Determine the [x, y] coordinate at the center of the cell enclosing the given text.  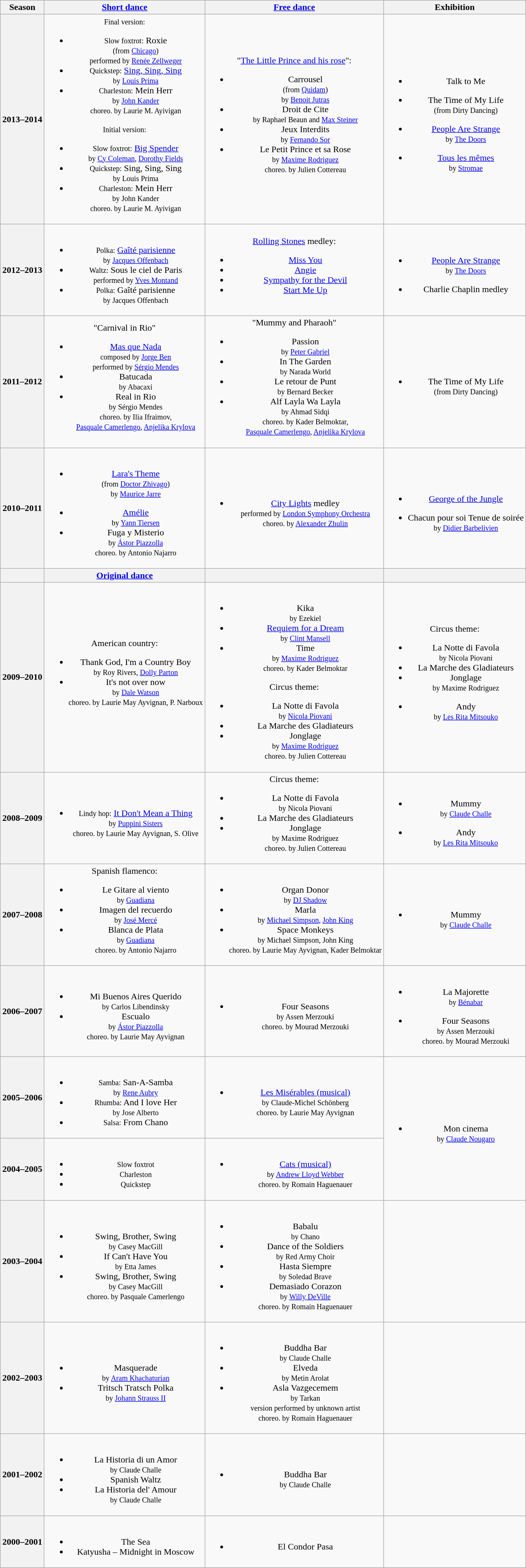
Cats (musical) by Andrew Lloyd Webber choreo. by Romain Haguenauer [294, 1169]
2010–2011 [22, 508]
Les Misérables (musical) by Claude-Michel Schönberg choreo. by Laurie May Ayvignan [294, 1097]
2009–2010 [22, 677]
Season [22, 7]
2004–2005 [22, 1169]
Free dance [294, 7]
Circus theme:La Notte di Favola by Nicola Piovani La Marche des GladiateursJonglage by Maxime Rodriguez choreo. by Julien Cottereau [294, 818]
Original dance [125, 575]
American country:Thank God, I'm a Country Boy by Roy Rivers, Dolly Parton It's not over now by Dale Watson choreo. by Laurie May Ayvignan, P. Narboux [125, 677]
2007–2008 [22, 915]
City Lights medley performed by London Symphony Orchestra choreo. by Alexander Zhulin [294, 508]
Lindy hop: It Don't Mean a Thing by Puppini Sisters choreo. by Laurie May Ayvignan, S. Olive [125, 818]
The Time of My Life (from Dirty Dancing) [455, 382]
La Majorette by Bénabar Four Seasons by Assen Merzouki choreo. by Mourad Merzouki [455, 1011]
Rolling Stones medley:Miss YouAngieSympathy for the DevilStart Me Up [294, 270]
The SeaKatyusha – Midnight in Moscow [125, 1542]
2003–2004 [22, 1261]
El Condor Pasa [294, 1542]
Masquerade by Aram Khachaturian Tritsch Tratsch Polka by Johann Strauss II [125, 1378]
2002–2003 [22, 1378]
Buddha Bar by Claude Challe Elveda by Metin Arolat Asla Vazgecemem by Tarkan version performed by unknown artist choreo. by Romain Haguenauer [294, 1378]
Polka: Gaîté parisienne by Jacques Offenbach Waltz: Sous le ciel de Paris performed by Yves Montand Polka: Gaîté parisienne by Jacques Offenbach [125, 270]
2001–2002 [22, 1475]
2006–2007 [22, 1011]
People Are Strange by The Doors Charlie Chaplin medley [455, 270]
Spanish flamenco:Le Gitare al viento by Guadiana Imagen del recuerdo by José Mercé Blanca de Plata by Guadiana choreo. by Antonio Najarro [125, 915]
Lara's Theme (from Doctor Zhivago) by Maurice Jarre Amélie by Yann Tiersen Fuga y Misterio by Ástor Piazzolla choreo. by Antonio Najarro [125, 508]
Short dance [125, 7]
Exhibition [455, 7]
Mon cinema by Claude Nougaro [455, 1128]
Circus theme:La Notte di Favola by Nicola Piovani La Marche des GladiateursJonglage by Maxime Rodriguez Andy by Les Rita Mitsouko [455, 677]
Mi Buenos Aires Querido by Carlos Libendinsky Escualo by Ástor Piazzolla choreo. by Laurie May Ayvignan [125, 1011]
Swing, Brother, Swing by Casey MacGill If Can't Have You by Etta James Swing, Brother, Swing by Casey MacGill choreo. by Pasquale Camerlengo [125, 1261]
Four Seasons by Assen Merzouki choreo. by Mourad Merzouki [294, 1011]
Slow foxtrotCharlestonQuickstep [125, 1169]
Mummy by Claude Challe Andy by Les Rita Mitsouko [455, 818]
2008–2009 [22, 818]
2011–2012 [22, 382]
2005–2006 [22, 1097]
Buddha Bar by Claude Challe [294, 1475]
Talk to MeThe Time of My Life (from Dirty Dancing) People Are Strange by The Doors Tous les mêmes by Stromae [455, 119]
2012–2013 [22, 270]
La Historia di un Amor by Claude Challe Spanish WaltzLa Historia del' Amour by Claude Challe [125, 1475]
2000–2001 [22, 1542]
George of the JungleChacun pour soi Tenue de soirée by Didier Barbelivien [455, 508]
2013–2014 [22, 119]
Mummy by Claude Challe [455, 915]
Samba: San-A-Samba by Rene Aubry Rhumba: And I love Her by Jose Alberto Salsa: From Chano [125, 1097]
